Pinpoint the cell where the given text exists, returning its [x, y] midpoint coordinate. 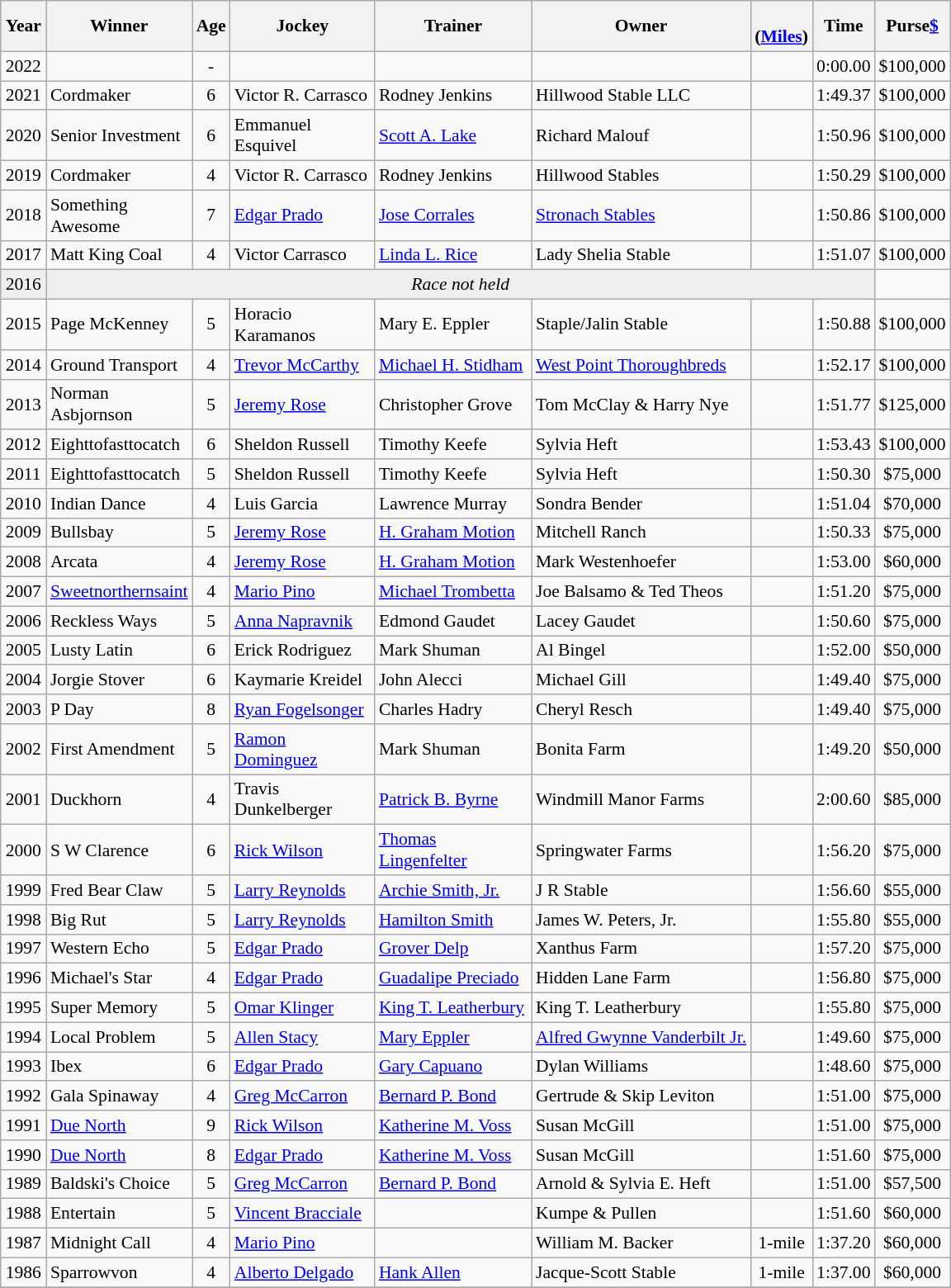
1995 [23, 1008]
Michael Trombetta [453, 592]
Kaymarie Kreidel [302, 680]
Time [844, 26]
1996 [23, 978]
1988 [23, 1214]
Alberto Delgado [302, 1272]
$125,000 [913, 405]
Michael's Star [119, 978]
2008 [23, 562]
Hidden Lane Farm [641, 978]
Sparrowvon [119, 1272]
Springwater Farms [641, 850]
Page McKenney [119, 325]
Western Echo [119, 949]
Norman Asbjornson [119, 405]
Tom McClay & Harry Nye [641, 405]
Joe Balsamo & Ted Theos [641, 592]
1:37.00 [844, 1272]
Gary Capuano [453, 1067]
John Alecci [453, 680]
Fred Bear Claw [119, 890]
P Day [119, 709]
William M. Backer [641, 1243]
2002 [23, 750]
Charles Hadry [453, 709]
Duckhorn [119, 799]
Owner [641, 26]
1:53.43 [844, 445]
James W. Peters, Jr. [641, 920]
1:50.88 [844, 325]
2009 [23, 533]
1986 [23, 1272]
Arcata [119, 562]
Ryan Fogelsonger [302, 709]
Lawrence Murray [453, 504]
Scott A. Lake [453, 135]
Local Problem [119, 1037]
1987 [23, 1243]
2017 [23, 255]
Sondra Bender [641, 504]
Baldski's Choice [119, 1184]
Windmill Manor Farms [641, 799]
(Miles) [781, 26]
Edmond Gaudet [453, 621]
1989 [23, 1184]
Horacio Karamanos [302, 325]
Winner [119, 26]
Allen Stacy [302, 1037]
1:50.30 [844, 474]
Hamilton Smith [453, 920]
1990 [23, 1155]
2011 [23, 474]
J R Stable [641, 890]
2022 [23, 66]
$85,000 [913, 799]
1999 [23, 890]
1994 [23, 1037]
Erick Rodriguez [302, 651]
Alfred Gwynne Vanderbilt Jr. [641, 1037]
Race not held [461, 285]
2000 [23, 850]
1:49.37 [844, 96]
Anna Napravnik [302, 621]
2019 [23, 176]
Mitchell Ranch [641, 533]
Kumpe & Pullen [641, 1214]
Travis Dunkelberger [302, 799]
1:50.86 [844, 215]
Trainer [453, 26]
Michael H. Stidham [453, 365]
2004 [23, 680]
1:56.60 [844, 890]
Senior Investment [119, 135]
Sweetnorthernsaint [119, 592]
1:51.04 [844, 504]
2014 [23, 365]
Al Bingel [641, 651]
Dylan Williams [641, 1067]
1992 [23, 1096]
2010 [23, 504]
2007 [23, 592]
Guadalipe Preciado [453, 978]
2015 [23, 325]
- [211, 66]
West Point Thoroughbreds [641, 365]
Big Rut [119, 920]
Mary E. Eppler [453, 325]
2003 [23, 709]
1:52.17 [844, 365]
Lacey Gaudet [641, 621]
Gala Spinaway [119, 1096]
Gertrude & Skip Leviton [641, 1096]
1:51.20 [844, 592]
1:50.29 [844, 176]
S W Clarence [119, 850]
Hillwood Stables [641, 176]
Lady Shelia Stable [641, 255]
Super Memory [119, 1008]
1:50.33 [844, 533]
1:50.60 [844, 621]
Indian Dance [119, 504]
2005 [23, 651]
Age [211, 26]
Hank Allen [453, 1272]
Vincent Bracciale [302, 1214]
1:56.80 [844, 978]
Patrick B. Byrne [453, 799]
0:00.00 [844, 66]
Purse$ [913, 26]
2020 [23, 135]
Ramon Dominguez [302, 750]
Ground Transport [119, 365]
1:37.20 [844, 1243]
1:50.96 [844, 135]
$57,500 [913, 1184]
Bonita Farm [641, 750]
Thomas Lingenfelter [453, 850]
1:48.60 [844, 1067]
Ibex [119, 1067]
2:00.60 [844, 799]
Xanthus Farm [641, 949]
2016 [23, 285]
Staple/Jalin Stable [641, 325]
Grover Delp [453, 949]
Emmanuel Esquivel [302, 135]
1:49.60 [844, 1037]
9 [211, 1125]
1:52.00 [844, 651]
Stronach Stables [641, 215]
Richard Malouf [641, 135]
Midnight Call [119, 1243]
Jose Corrales [453, 215]
First Amendment [119, 750]
1:49.20 [844, 750]
Lusty Latin [119, 651]
1993 [23, 1067]
2006 [23, 621]
2018 [23, 215]
Entertain [119, 1214]
Linda L. Rice [453, 255]
Jorgie Stover [119, 680]
2001 [23, 799]
Hillwood Stable LLC [641, 96]
Luis Garcia [302, 504]
Victor Carrasco [302, 255]
Cheryl Resch [641, 709]
Year [23, 26]
2013 [23, 405]
1:51.07 [844, 255]
1:53.00 [844, 562]
Something Awesome [119, 215]
$70,000 [913, 504]
Bullsbay [119, 533]
1:57.20 [844, 949]
7 [211, 215]
1997 [23, 949]
Jacque-Scott Stable [641, 1272]
Christopher Grove [453, 405]
Omar Klinger [302, 1008]
Michael Gill [641, 680]
Trevor McCarthy [302, 365]
1991 [23, 1125]
Jockey [302, 26]
Mary Eppler [453, 1037]
Archie Smith, Jr. [453, 890]
Matt King Coal [119, 255]
Arnold & Sylvia E. Heft [641, 1184]
2012 [23, 445]
1998 [23, 920]
1:56.20 [844, 850]
1:51.77 [844, 405]
Reckless Ways [119, 621]
Mark Westenhoefer [641, 562]
2021 [23, 96]
